Detect which cell encompasses the target text, then output its [X, Y] center coordinate. 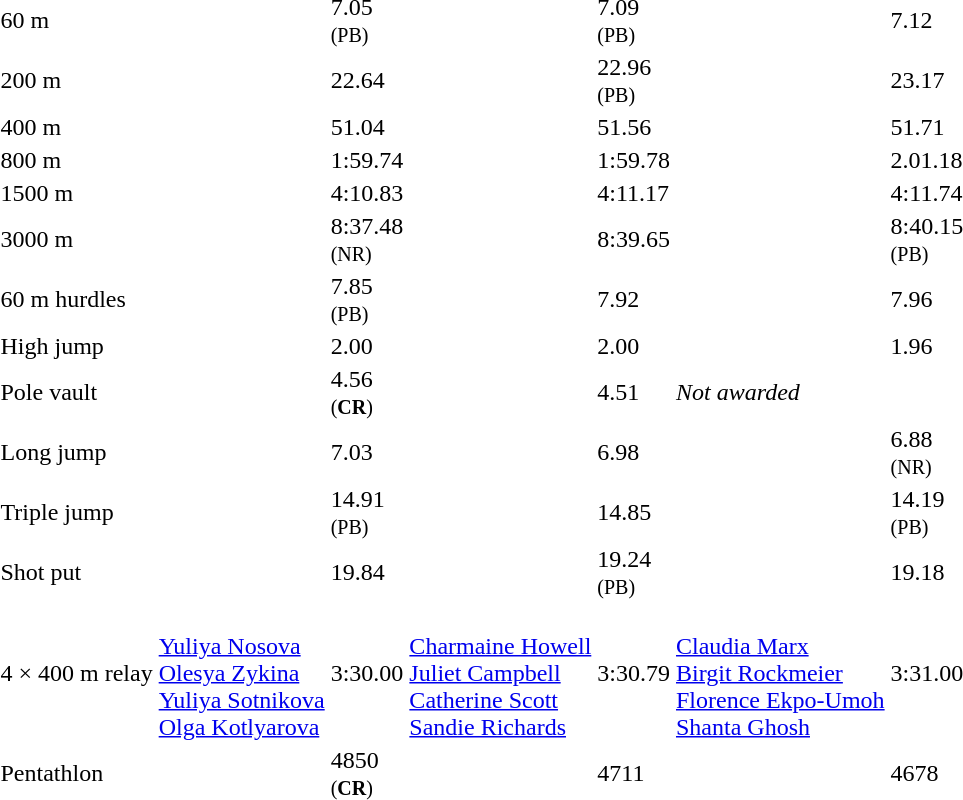
8:39.65 [634, 240]
22.64 [367, 80]
22.96 (PB) [634, 80]
Not awarded [780, 392]
1:59.78 [634, 160]
51.04 [367, 127]
4:11.17 [634, 193]
19.24 (PB) [634, 572]
3:30.00 [367, 673]
14.85 [634, 512]
1:59.74 [367, 160]
7.92 [634, 300]
19.84 [367, 572]
14.91 (PB) [367, 512]
4.51 [634, 392]
8:37.48 (NR) [367, 240]
Claudia MarxBirgit RockmeierFlorence Ekpo-UmohShanta Ghosh [780, 673]
51.56 [634, 127]
Yuliya NosovaOlesya ZykinaYuliya SotnikovaOlga Kotlyarova [242, 673]
Charmaine HowellJuliet CampbellCatherine ScottSandie Richards [500, 673]
4.56(CR) [367, 392]
3:30.79 [634, 673]
6.98 [634, 452]
7.85 (PB) [367, 300]
4:10.83 [367, 193]
7.03 [367, 452]
